Extract the (x, y) coordinate from the center of the cell holding the provided text.  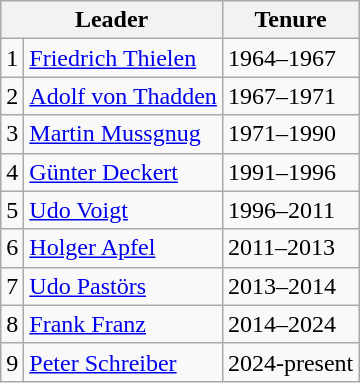
9 (12, 362)
2024-present (290, 362)
1967–1971 (290, 96)
2014–2024 (290, 324)
3 (12, 134)
Frank Franz (124, 324)
5 (12, 210)
Tenure (290, 20)
1996–2011 (290, 210)
Günter Deckert (124, 172)
2011–2013 (290, 248)
7 (12, 286)
8 (12, 324)
Leader (112, 20)
2 (12, 96)
Martin Mussgnug (124, 134)
1 (12, 58)
1991–1996 (290, 172)
2013–2014 (290, 286)
1971–1990 (290, 134)
Udo Pastörs (124, 286)
Friedrich Thielen (124, 58)
Peter Schreiber (124, 362)
4 (12, 172)
Holger Apfel (124, 248)
6 (12, 248)
1964–1967 (290, 58)
Udo Voigt (124, 210)
Adolf von Thadden (124, 96)
